Provide the [x, y] coordinate of the cell's center where the given text is located.  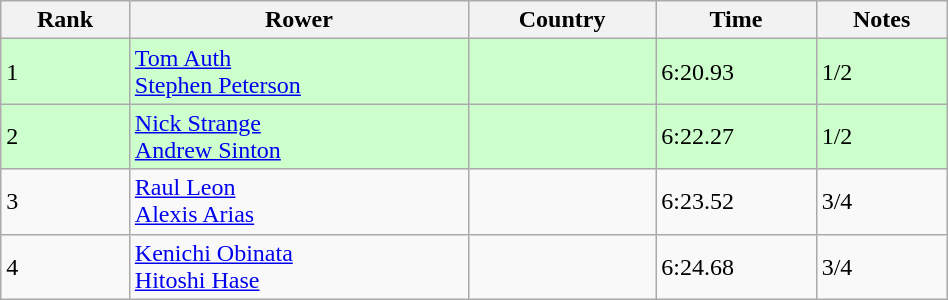
Raul Leon Alexis Arias [298, 202]
6:22.27 [736, 136]
3 [66, 202]
Rower [298, 20]
Time [736, 20]
6:20.93 [736, 72]
Tom AuthStephen Peterson [298, 72]
Rank [66, 20]
1 [66, 72]
Nick Strange Andrew Sinton [298, 136]
6:23.52 [736, 202]
4 [66, 266]
6:24.68 [736, 266]
Kenichi Obinata Hitoshi Hase [298, 266]
2 [66, 136]
Notes [882, 20]
Country [562, 20]
